Search for the cell housing the specified text and yield its (x, y) center coordinate. 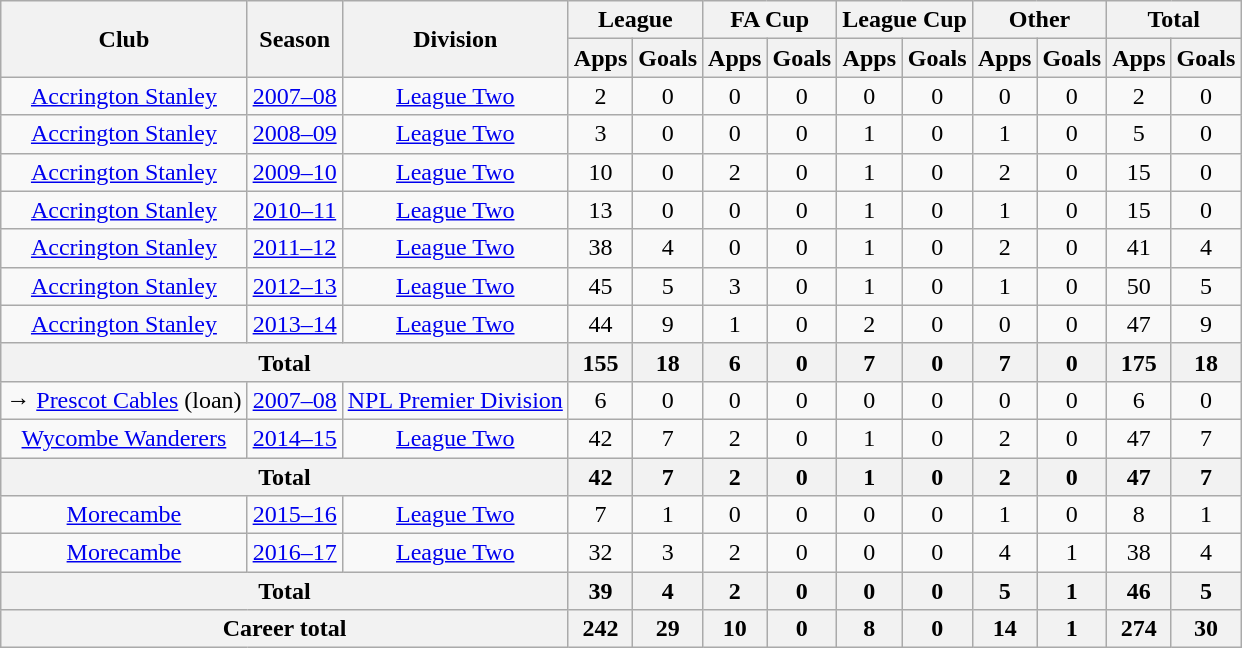
2010–11 (294, 210)
2008–09 (294, 134)
2015–16 (294, 515)
45 (600, 286)
→ Prescot Cables (loan) (124, 400)
44 (600, 324)
175 (1139, 362)
242 (600, 629)
39 (600, 591)
Wycombe Wanderers (124, 438)
14 (1004, 629)
FA Cup (770, 20)
2011–12 (294, 248)
League Cup (905, 20)
30 (1206, 629)
NPL Premier Division (455, 400)
Season (294, 39)
2014–15 (294, 438)
2016–17 (294, 553)
Career total (285, 629)
274 (1139, 629)
29 (668, 629)
2013–14 (294, 324)
Other (1039, 20)
Division (455, 39)
2009–10 (294, 172)
2012–13 (294, 286)
46 (1139, 591)
Club (124, 39)
41 (1139, 248)
50 (1139, 286)
32 (600, 553)
13 (600, 210)
155 (600, 362)
League (635, 20)
